Return [X, Y] of the center of cell containing provided text 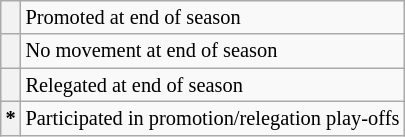
* [11, 118]
Relegated at end of season [213, 85]
Participated in promotion/relegation play-offs [213, 118]
Promoted at end of season [213, 17]
No movement at end of season [213, 51]
